Locate the cell with the specified text and output its (x, y) center coordinate. 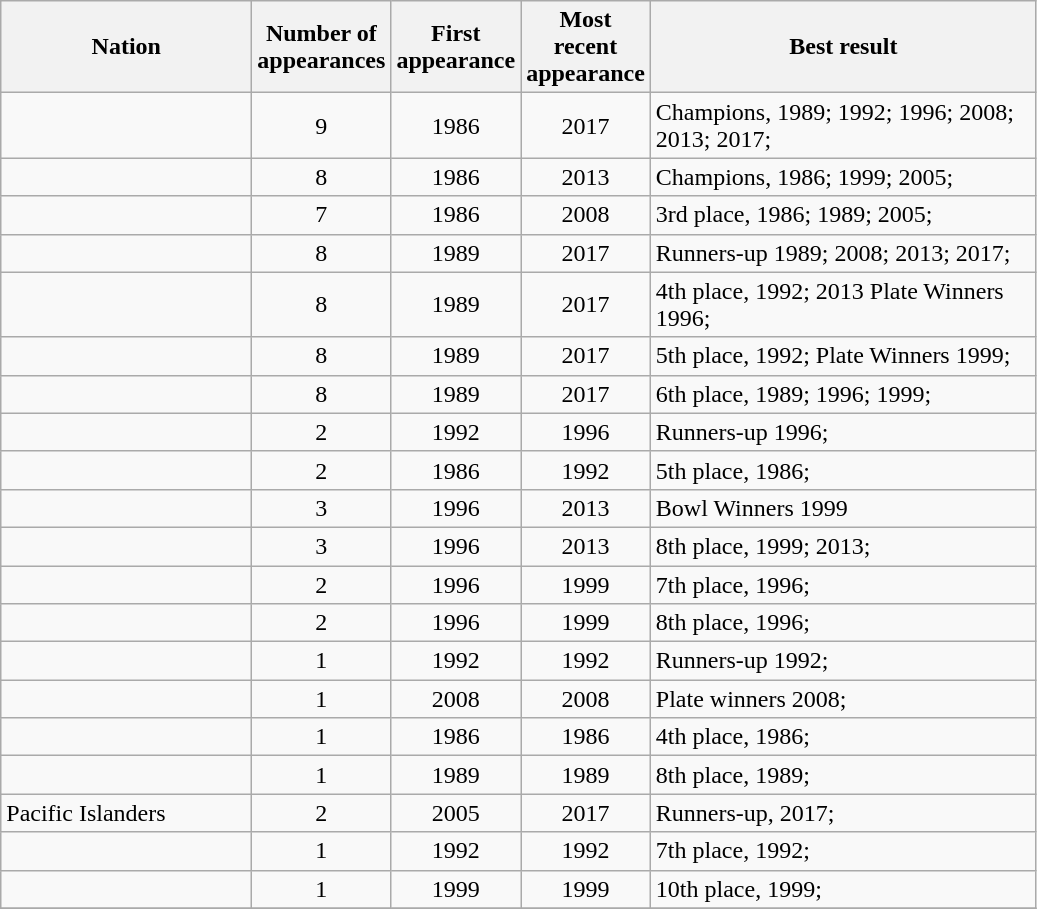
10th place, 1999; (843, 889)
3rd place, 1986; 1989; 2005; (843, 215)
7th place, 1992; (843, 851)
Plate winners 2008; (843, 699)
Number of appearances (322, 47)
5th place, 1992; Plate Winners 1999; (843, 356)
Most recent appearance (586, 47)
Pacific Islanders (126, 813)
8th place, 1989; (843, 775)
Best result (843, 47)
Nation (126, 47)
7th place, 1996; (843, 585)
4th place, 1986; (843, 737)
5th place, 1986; (843, 470)
8th place, 1999; 2013; (843, 546)
2005 (456, 813)
Bowl Winners 1999 (843, 508)
6th place, 1989; 1996; 1999; (843, 394)
Champions, 1989; 1992; 1996; 2008; 2013; 2017; (843, 126)
9 (322, 126)
4th place, 1992; 2013 Plate Winners 1996; (843, 304)
Runners-up 1989; 2008; 2013; 2017; (843, 253)
Champions, 1986; 1999; 2005; (843, 177)
7 (322, 215)
Runners-up, 2017; (843, 813)
Runners-up 1996; (843, 432)
8th place, 1996; (843, 623)
Runners-up 1992; (843, 661)
First appearance (456, 47)
